Return the (x, y) coordinate for the center point of the cell that contains the specified text.  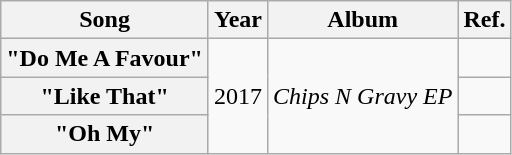
2017 (238, 96)
Song (105, 20)
Year (238, 20)
Chips N Gravy EP (363, 96)
"Do Me A Favour" (105, 58)
"Like That" (105, 96)
Ref. (484, 20)
Album (363, 20)
"Oh My" (105, 134)
